Return the (x, y) coordinate for the center point of the cell that contains the specified text.  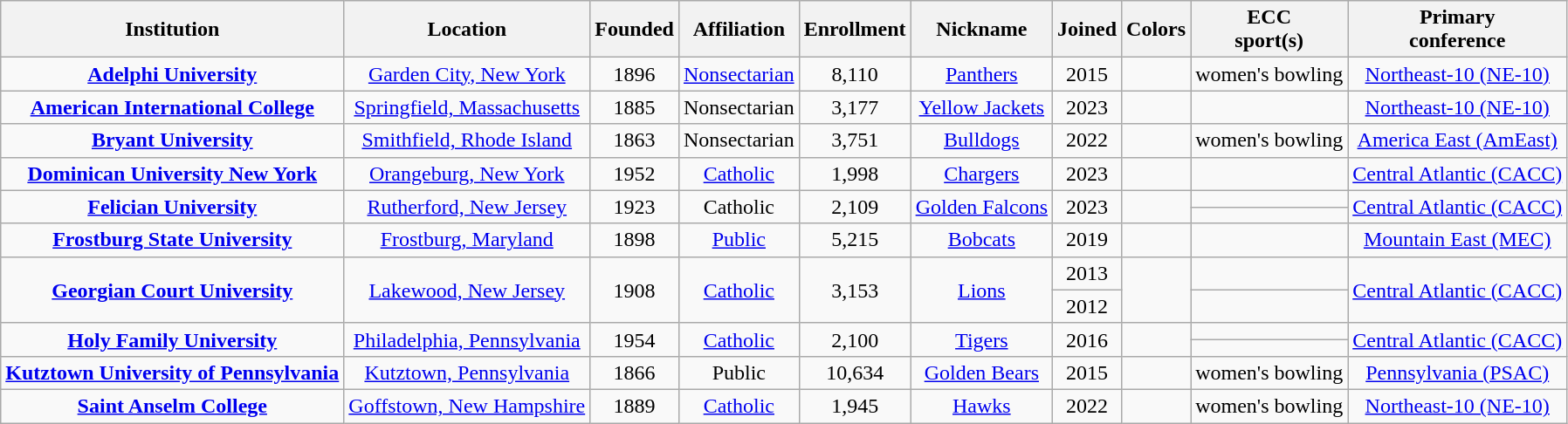
1889 (635, 406)
Pennsylvania (PSAC) (1458, 373)
Frostburg State University (173, 240)
1,998 (855, 174)
3,177 (855, 107)
Nickname (981, 30)
Joined (1088, 30)
Primaryconference (1458, 30)
2,100 (855, 339)
1866 (635, 373)
2019 (1088, 240)
ECCsport(s) (1269, 30)
Georgian Court University (173, 290)
Lakewood, New Jersey (467, 290)
8,110 (855, 74)
Holy Family University (173, 339)
2,109 (855, 207)
Enrollment (855, 30)
Mountain East (MEC) (1458, 240)
Hawks (981, 406)
Lions (981, 290)
America East (AmEast) (1458, 140)
Bulldogs (981, 140)
Institution (173, 30)
Smithfield, Rhode Island (467, 140)
Golden Falcons (981, 207)
Garden City, New York (467, 74)
1885 (635, 107)
Dominican University New York (173, 174)
Location (467, 30)
American International College (173, 107)
Colors (1156, 30)
Panthers (981, 74)
1952 (635, 174)
5,215 (855, 240)
1954 (635, 339)
Yellow Jackets (981, 107)
1,945 (855, 406)
Frostburg, Maryland (467, 240)
Orangeburg, New York (467, 174)
Adelphi University (173, 74)
Bobcats (981, 240)
1863 (635, 140)
1923 (635, 207)
1896 (635, 74)
Bryant University (173, 140)
Affiliation (739, 30)
Golden Bears (981, 373)
2012 (1088, 306)
2013 (1088, 273)
Saint Anselm College (173, 406)
1908 (635, 290)
Tigers (981, 339)
Rutherford, New Jersey (467, 207)
3,153 (855, 290)
1898 (635, 240)
Goffstown, New Hampshire (467, 406)
10,634 (855, 373)
Springfield, Massachusetts (467, 107)
Chargers (981, 174)
Founded (635, 30)
2016 (1088, 339)
Kutztown University of Pennsylvania (173, 373)
Felician University (173, 207)
Kutztown, Pennsylvania (467, 373)
Philadelphia, Pennsylvania (467, 339)
3,751 (855, 140)
